For the text-containing cell, return its midpoint in [X, Y] coordinate format. 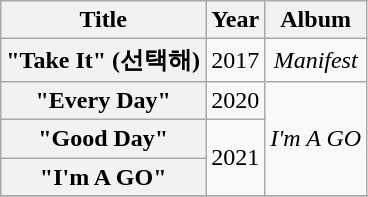
2021 [236, 157]
2017 [236, 60]
2020 [236, 100]
Album [316, 20]
I'm A GO [316, 138]
Title [104, 20]
Manifest [316, 60]
"Every Day" [104, 100]
"Take It" (선택해) [104, 60]
"I'm A GO" [104, 177]
"Good Day" [104, 138]
Year [236, 20]
